Return the (x, y) coordinate for the center point of the cell that contains the specified text.  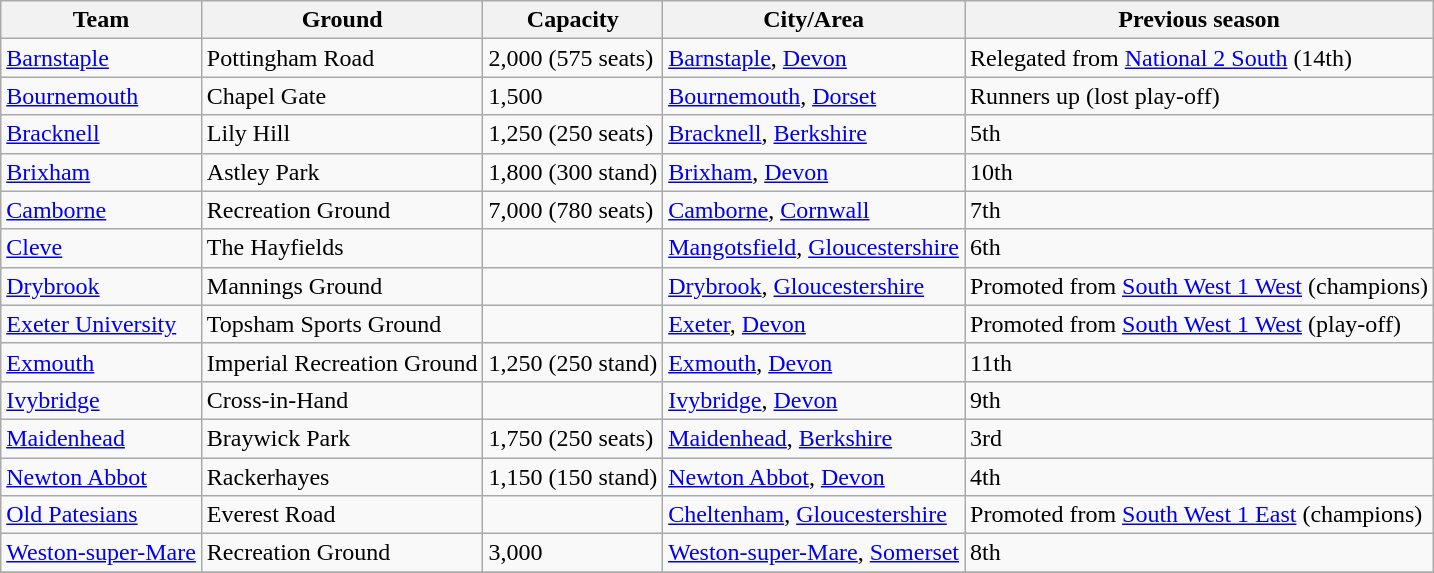
Ground (342, 20)
1,150 (150 stand) (573, 477)
Capacity (573, 20)
Runners up (lost play-off) (1200, 96)
Exeter University (102, 324)
Mangotsfield, Gloucestershire (814, 248)
Lily Hill (342, 134)
Drybrook (102, 286)
Chapel Gate (342, 96)
Exeter, Devon (814, 324)
Previous season (1200, 20)
9th (1200, 400)
4th (1200, 477)
Newton Abbot (102, 477)
Ivybridge, Devon (814, 400)
Promoted from South West 1 West (champions) (1200, 286)
Promoted from South West 1 East (champions) (1200, 515)
Bracknell (102, 134)
Braywick Park (342, 438)
3,000 (573, 553)
1,750 (250 seats) (573, 438)
City/Area (814, 20)
Topsham Sports Ground (342, 324)
Barnstaple, Devon (814, 58)
8th (1200, 553)
1,250 (250 seats) (573, 134)
Exmouth (102, 362)
Weston-super-Mare, Somerset (814, 553)
The Hayfields (342, 248)
Relegated from National 2 South (14th) (1200, 58)
Team (102, 20)
Imperial Recreation Ground (342, 362)
Camborne (102, 210)
Everest Road (342, 515)
Exmouth, Devon (814, 362)
7th (1200, 210)
1,500 (573, 96)
Cleve (102, 248)
Pottingham Road (342, 58)
Newton Abbot, Devon (814, 477)
Bournemouth, Dorset (814, 96)
6th (1200, 248)
Drybrook, Gloucestershire (814, 286)
1,800 (300 stand) (573, 172)
Old Patesians (102, 515)
Brixham (102, 172)
10th (1200, 172)
7,000 (780 seats) (573, 210)
Cheltenham, Gloucestershire (814, 515)
Brixham, Devon (814, 172)
11th (1200, 362)
Promoted from South West 1 West (play-off) (1200, 324)
Mannings Ground (342, 286)
Ivybridge (102, 400)
1,250 (250 stand) (573, 362)
Astley Park (342, 172)
Maidenhead, Berkshire (814, 438)
Weston-super-Mare (102, 553)
2,000 (575 seats) (573, 58)
Barnstaple (102, 58)
Maidenhead (102, 438)
Bournemouth (102, 96)
Camborne, Cornwall (814, 210)
5th (1200, 134)
3rd (1200, 438)
Cross-in-Hand (342, 400)
Rackerhayes (342, 477)
Bracknell, Berkshire (814, 134)
